Search for the cell housing the specified text and yield its (X, Y) center coordinate. 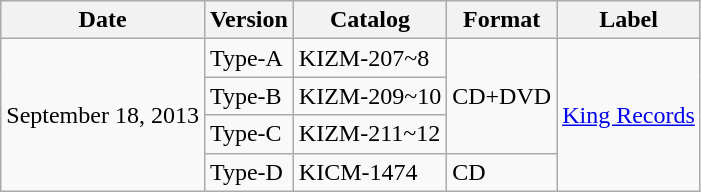
Version (248, 20)
KIZM-207~8 (370, 58)
Catalog (370, 20)
Type-C (248, 134)
September 18, 2013 (103, 115)
Format (502, 20)
KIZM-211~12 (370, 134)
CD+DVD (502, 96)
King Records (629, 115)
KIZM-209~10 (370, 96)
Date (103, 20)
KICM-1474 (370, 172)
Type-A (248, 58)
Type-B (248, 96)
CD (502, 172)
Label (629, 20)
Type-D (248, 172)
